Provide the (x, y) coordinate of the cell's center where the given text is located.  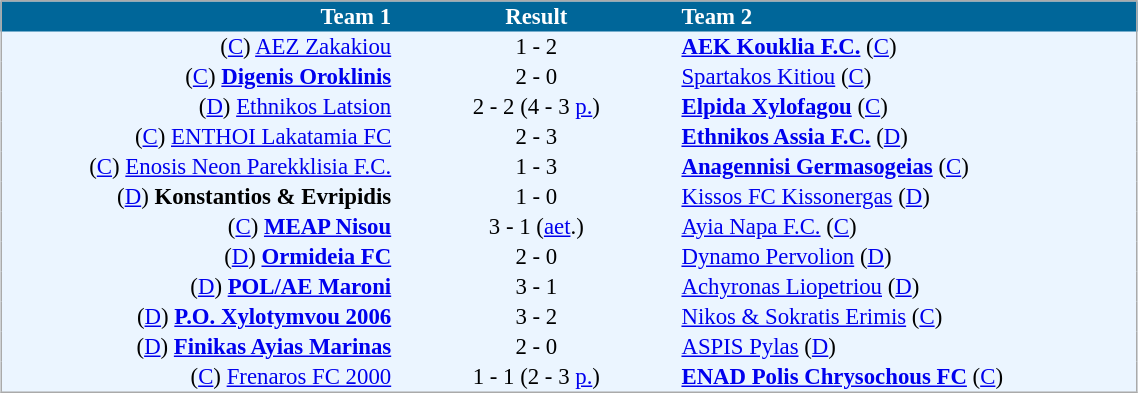
(C) Enosis Neon Parekklisia F.C. (197, 167)
ASPIS Pylas (D) (908, 347)
Result (536, 16)
Spartakos Kitiou (C) (908, 77)
Anagennisi Germasogeias (C) (908, 167)
1 - 2 (536, 47)
2 - 2 (4 - 3 p.) (536, 107)
AEK Kouklia F.C. (C) (908, 47)
(D) Finikas Ayias Marinas (197, 347)
Achyronas Liopetriou (D) (908, 287)
1 - 0 (536, 197)
Elpida Xylofagou (C) (908, 107)
Kissos FC Kissonergas (D) (908, 197)
(C) Digenis Oroklinis (197, 77)
Ethnikos Assia F.C. (D) (908, 137)
Nikos & Sokratis Erimis (C) (908, 317)
Dynamo Pervolion (D) (908, 257)
1 - 3 (536, 167)
(D) Ethnikos Latsion (197, 107)
(C) ENTHOI Lakatamia FC (197, 137)
Team 1 (197, 16)
(C) MEAP Nisou (197, 227)
(C) AEZ Zakakiou (197, 47)
(D) P.O. Xylotymvou 2006 (197, 317)
3 - 1 (536, 287)
(D) POL/AE Maroni (197, 287)
Team 2 (908, 16)
(C) Frenaros FC 2000 (197, 377)
3 - 2 (536, 317)
2 - 3 (536, 137)
(D) Ormideia FC (197, 257)
ENAD Polis Chrysochous FC (C) (908, 377)
(D) Konstantios & Evripidis (197, 197)
3 - 1 (aet.) (536, 227)
1 - 1 (2 - 3 p.) (536, 377)
Ayia Napa F.C. (C) (908, 227)
